Capture the cell that displays the provided text and extract its [x, y] central coordinate. 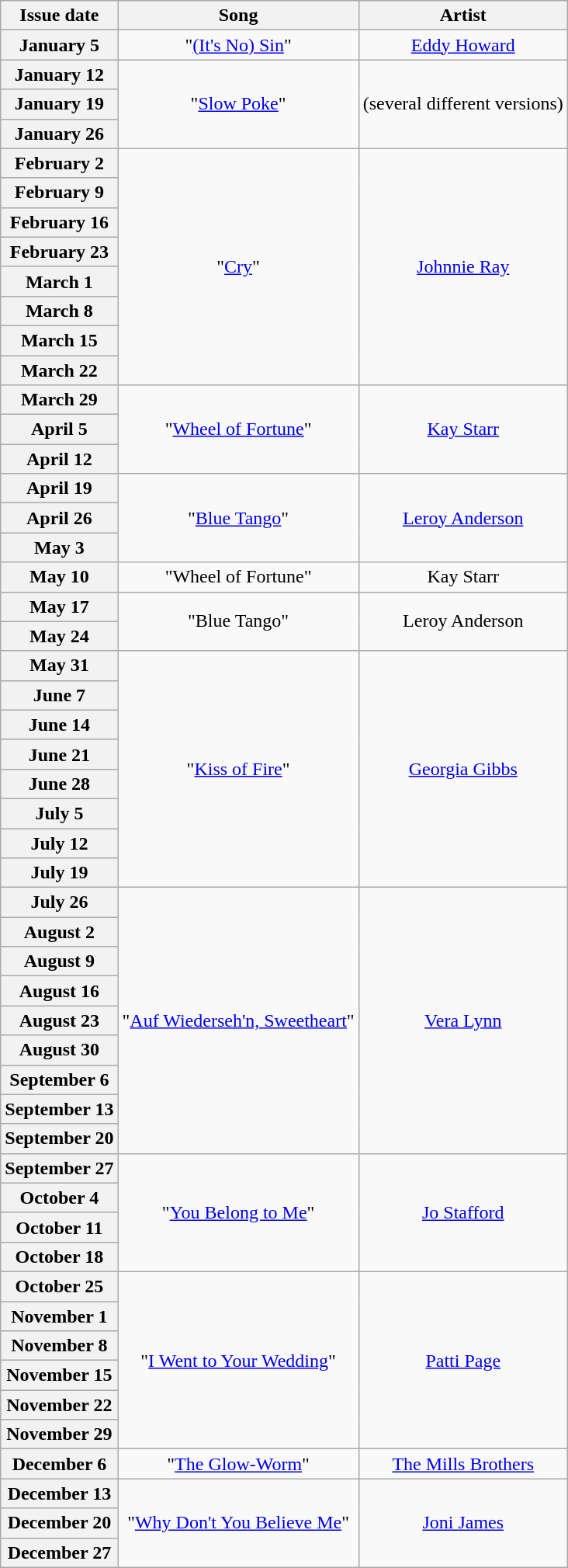
January 5 [59, 45]
Johnnie Ray [462, 266]
March 1 [59, 281]
March 8 [59, 311]
February 16 [59, 222]
August 16 [59, 991]
September 6 [59, 1080]
May 3 [59, 548]
August 23 [59, 1020]
November 29 [59, 1434]
Eddy Howard [462, 45]
October 25 [59, 1286]
The Mills Brothers [462, 1464]
November 1 [59, 1316]
November 15 [59, 1375]
April 12 [59, 459]
July 12 [59, 843]
August 30 [59, 1050]
May 31 [59, 666]
"You Belong to Me" [238, 1212]
Georgia Gibbs [462, 769]
Jo Stafford [462, 1212]
"Cry" [238, 266]
Issue date [59, 16]
January 12 [59, 75]
February 9 [59, 193]
Joni James [462, 1523]
January 26 [59, 134]
September 13 [59, 1109]
February 2 [59, 163]
Patti Page [462, 1360]
December 13 [59, 1493]
February 23 [59, 252]
March 29 [59, 400]
"Why Don't You Believe Me" [238, 1523]
December 6 [59, 1464]
June 7 [59, 695]
April 19 [59, 488]
September 20 [59, 1139]
October 4 [59, 1198]
May 24 [59, 636]
"Auf Wiederseh'n, Sweetheart" [238, 1020]
October 11 [59, 1227]
"Slow Poke" [238, 104]
May 17 [59, 607]
November 22 [59, 1405]
September 27 [59, 1168]
July 5 [59, 813]
March 22 [59, 370]
Vera Lynn [462, 1020]
November 8 [59, 1346]
March 15 [59, 340]
Song [238, 16]
"Kiss of Fire" [238, 769]
"I Went to Your Wedding" [238, 1360]
April 26 [59, 518]
July 19 [59, 873]
October 18 [59, 1257]
June 14 [59, 725]
"(It's No) Sin" [238, 45]
July 26 [59, 902]
"The Glow-Worm" [238, 1464]
May 10 [59, 577]
January 19 [59, 104]
December 20 [59, 1523]
August 9 [59, 961]
(several different versions) [462, 104]
Artist [462, 16]
August 2 [59, 932]
June 21 [59, 754]
April 5 [59, 429]
June 28 [59, 784]
December 27 [59, 1552]
